Pinpoint the cell where the given text exists, returning its (X, Y) midpoint coordinate. 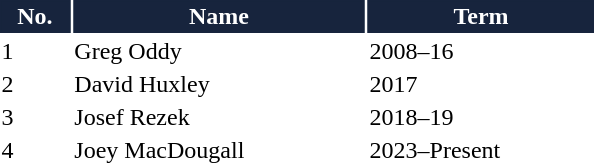
David Huxley (219, 84)
3 (35, 117)
1 (35, 51)
Greg Oddy (219, 51)
No. (35, 16)
2017 (481, 84)
Term (481, 16)
Josef Rezek (219, 117)
2018–19 (481, 117)
Name (219, 16)
2 (35, 84)
2008–16 (481, 51)
